Return the [X, Y] coordinate for the center point of the cell that contains the specified text.  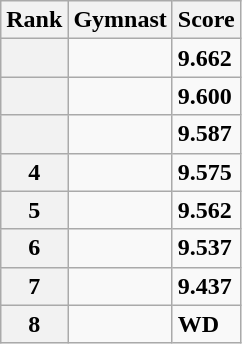
4 [34, 172]
WD [206, 324]
8 [34, 324]
Rank [34, 20]
9.600 [206, 96]
7 [34, 286]
9.537 [206, 248]
9.662 [206, 58]
9.575 [206, 172]
9.562 [206, 210]
9.437 [206, 286]
Score [206, 20]
6 [34, 248]
9.587 [206, 134]
Gymnast [120, 20]
5 [34, 210]
